Search for the cell housing the specified text and yield its (x, y) center coordinate. 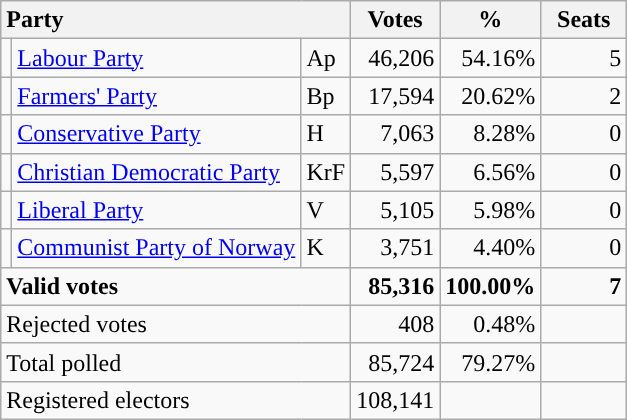
Farmers' Party (156, 96)
85,316 (396, 286)
46,206 (396, 58)
V (326, 210)
Seats (584, 20)
17,594 (396, 96)
% (490, 20)
Christian Democratic Party (156, 172)
5 (584, 58)
Votes (396, 20)
K (326, 248)
0.48% (490, 324)
7,063 (396, 134)
H (326, 134)
85,724 (396, 362)
5,597 (396, 172)
20.62% (490, 96)
3,751 (396, 248)
Party (176, 20)
6.56% (490, 172)
7 (584, 286)
Total polled (176, 362)
408 (396, 324)
Labour Party (156, 58)
54.16% (490, 58)
Liberal Party (156, 210)
5.98% (490, 210)
Conservative Party (156, 134)
Rejected votes (176, 324)
Communist Party of Norway (156, 248)
108,141 (396, 400)
Ap (326, 58)
79.27% (490, 362)
100.00% (490, 286)
KrF (326, 172)
2 (584, 96)
5,105 (396, 210)
Valid votes (176, 286)
Bp (326, 96)
4.40% (490, 248)
8.28% (490, 134)
Registered electors (176, 400)
